Detect which cell encompasses the target text, then output its [x, y] center coordinate. 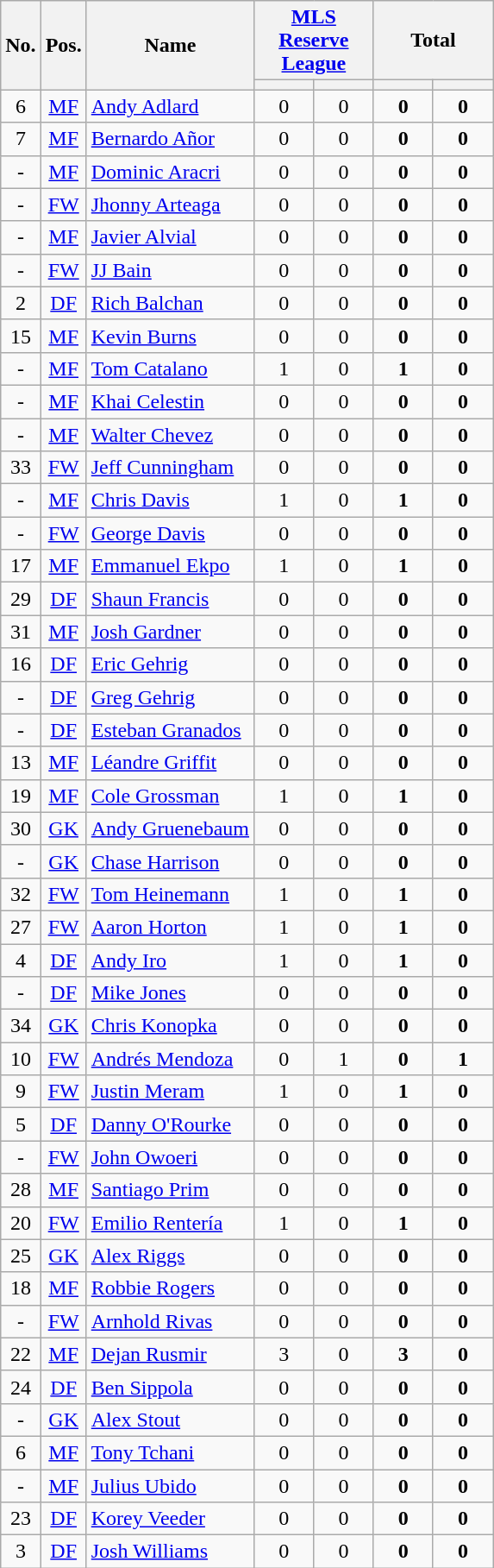
Julius Ubido [170, 1485]
Bernardo Añor [170, 139]
9 [21, 1092]
Tony Tchani [170, 1452]
31 [21, 632]
30 [21, 828]
Chris Davis [170, 501]
Mike Jones [170, 993]
Aaron Horton [170, 927]
Alex Riggs [170, 1256]
Andy Gruenebaum [170, 828]
Justin Meram [170, 1092]
15 [21, 336]
Emmanuel Ekpo [170, 566]
Shaun Francis [170, 599]
Chase Harrison [170, 861]
Kevin Burns [170, 336]
13 [21, 763]
2 [21, 303]
17 [21, 566]
20 [21, 1223]
Andrés Mendoza [170, 1059]
No. [21, 45]
Jeff Cunningham [170, 468]
Jhonny Arteaga [170, 205]
Cole Grossman [170, 796]
24 [21, 1387]
Santiago Prim [170, 1190]
18 [21, 1288]
Pos. [64, 45]
Greg Gehrig [170, 697]
Arnhold Rivas [170, 1321]
Andy Iro [170, 960]
Ben Sippola [170, 1387]
16 [21, 664]
Andy Adlard [170, 106]
34 [21, 1026]
25 [21, 1256]
George Davis [170, 533]
Total [433, 41]
Eric Gehrig [170, 664]
7 [21, 139]
22 [21, 1354]
Name [170, 45]
Korey Veeder [170, 1519]
Emilio Rentería [170, 1223]
Khai Celestin [170, 401]
MLS Reserve League [314, 41]
Alex Stout [170, 1420]
Danny O'Rourke [170, 1124]
29 [21, 599]
Léandre Griffit [170, 763]
33 [21, 468]
Tom Heinemann [170, 894]
5 [21, 1124]
27 [21, 927]
23 [21, 1519]
Josh Gardner [170, 632]
10 [21, 1059]
Javier Alvial [170, 237]
Tom Catalano [170, 368]
John Owoeri [170, 1157]
Robbie Rogers [170, 1288]
32 [21, 894]
Dominic Aracri [170, 172]
4 [21, 960]
Rich Balchan [170, 303]
Dejan Rusmir [170, 1354]
Esteban Granados [170, 730]
19 [21, 796]
JJ Bain [170, 270]
28 [21, 1190]
Walter Chevez [170, 434]
Josh Williams [170, 1552]
Chris Konopka [170, 1026]
